Return the (X, Y) coordinate for the center point of the cell that contains the specified text.  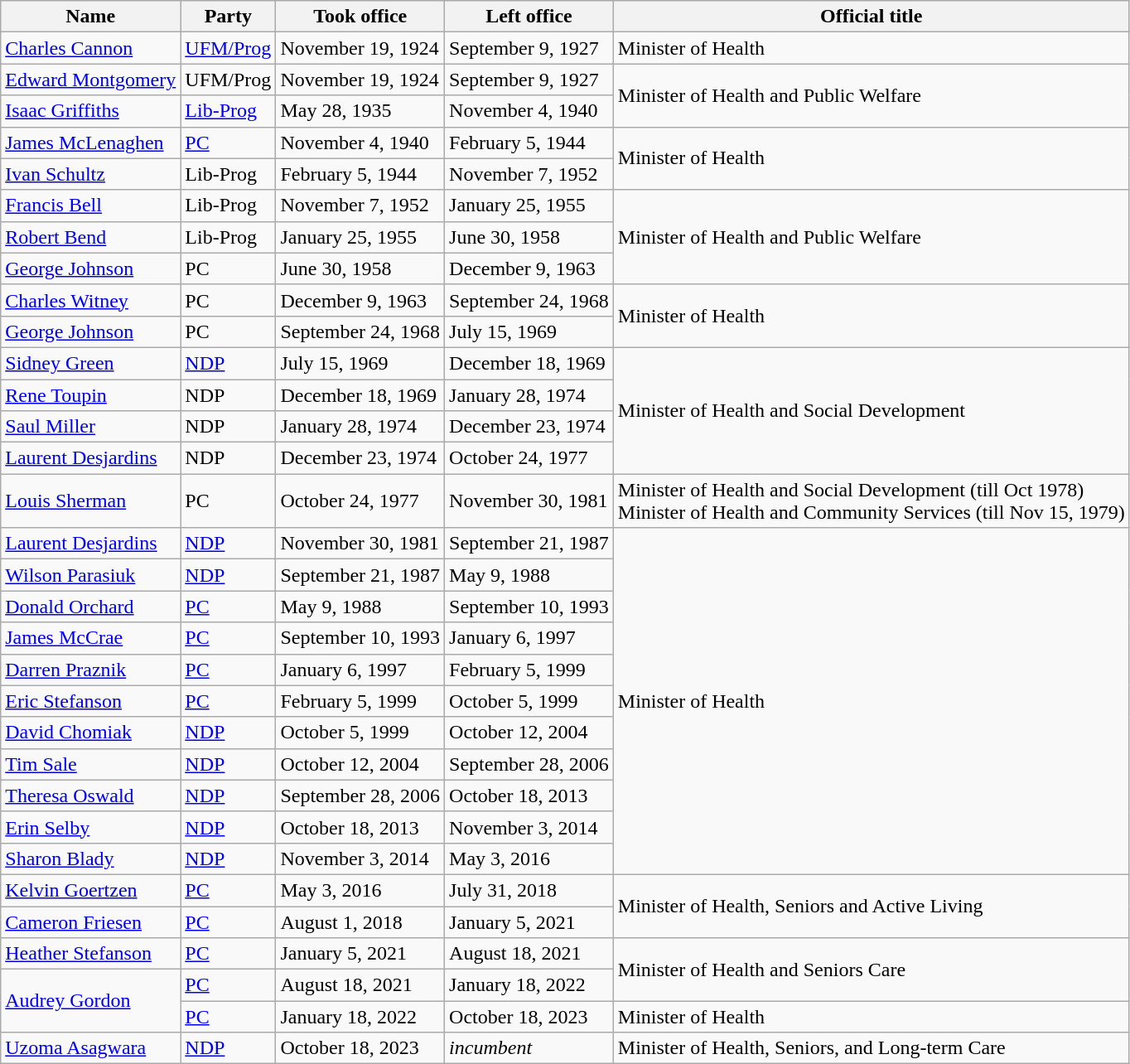
Minister of Health, Seniors and Active Living (872, 906)
Minister of Health and Social Development (till Oct 1978)Minister of Health and Community Services (till Nov 15, 1979) (872, 501)
Rene Toupin (91, 395)
incumbent (529, 1048)
Ivan Schultz (91, 174)
Isaac Griffiths (91, 111)
Party (229, 17)
Eric Stefanson (91, 701)
Kelvin Goertzen (91, 890)
James McCrae (91, 638)
Saul Miller (91, 427)
David Chomiak (91, 733)
Left office (529, 17)
Uzoma Asagwara (91, 1048)
Theresa Oswald (91, 796)
Sidney Green (91, 363)
Edward Montgomery (91, 80)
Minister of Health and Social Development (872, 410)
Cameron Friesen (91, 922)
Louis Sherman (91, 501)
Name (91, 17)
Wilson Parasiuk (91, 575)
July 31, 2018 (529, 890)
Charles Cannon (91, 48)
Sharon Blady (91, 858)
Tim Sale (91, 764)
Took office (360, 17)
Robert Bend (91, 237)
May 28, 1935 (360, 111)
Donald Orchard (91, 607)
Darren Praznik (91, 670)
Official title (872, 17)
Erin Selby (91, 827)
Charles Witney (91, 300)
Heather Stefanson (91, 954)
August 1, 2018 (360, 922)
Minister of Health and Seniors Care (872, 970)
James McLenaghen (91, 143)
Minister of Health, Seniors, and Long-term Care (872, 1048)
Audrey Gordon (91, 1001)
Francis Bell (91, 206)
